Pinpoint the cell where the given text exists, returning its [x, y] midpoint coordinate. 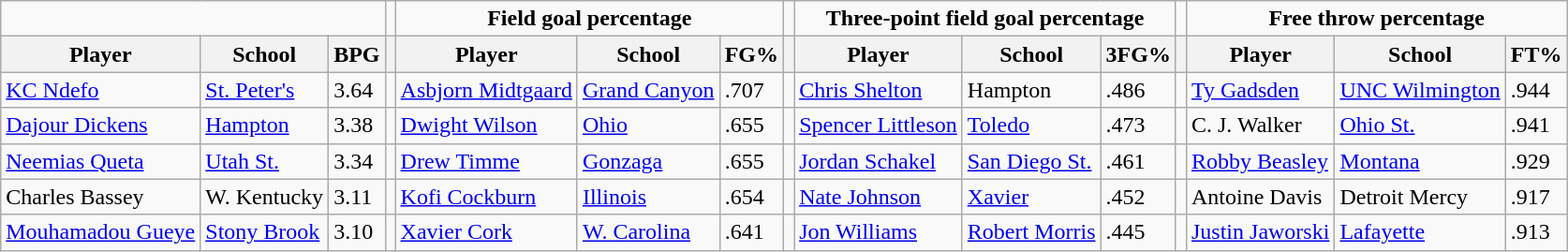
Mouhamadou Gueye [101, 232]
.641 [751, 232]
Jordan Schakel [879, 161]
3.38 [357, 126]
Ohio St. [1420, 126]
.445 [1138, 232]
Xavier Cork [486, 232]
.944 [1536, 90]
.473 [1138, 126]
Stony Brook [264, 232]
Jon Williams [879, 232]
Ty Gadsden [1260, 90]
3.64 [357, 90]
3.34 [357, 161]
Antoine Davis [1260, 197]
W. Carolina [648, 232]
Grand Canyon [648, 90]
Spencer Littleson [879, 126]
3FG% [1138, 54]
Utah St. [264, 161]
Charles Bassey [101, 197]
Lafayette [1420, 232]
.707 [751, 90]
Kofi Cockburn [486, 197]
C. J. Walker [1260, 126]
Three-point field goal percentage [985, 19]
.654 [751, 197]
Robby Beasley [1260, 161]
.452 [1138, 197]
BPG [357, 54]
Toledo [1031, 126]
Xavier [1031, 197]
.917 [1536, 197]
Gonzaga [648, 161]
St. Peter's [264, 90]
FG% [751, 54]
Montana [1420, 161]
Ohio [648, 126]
Neemias Queta [101, 161]
.929 [1536, 161]
.461 [1138, 161]
Field goal percentage [589, 19]
W. Kentucky [264, 197]
3.11 [357, 197]
Nate Johnson [879, 197]
.913 [1536, 232]
Robert Morris [1031, 232]
Dajour Dickens [101, 126]
Illinois [648, 197]
Justin Jaworski [1260, 232]
Dwight Wilson [486, 126]
.941 [1536, 126]
.486 [1138, 90]
Free throw percentage [1376, 19]
KC Ndefo [101, 90]
Drew Timme [486, 161]
San Diego St. [1031, 161]
UNC Wilmington [1420, 90]
FT% [1536, 54]
Detroit Mercy [1420, 197]
3.10 [357, 232]
Chris Shelton [879, 90]
Asbjorn Midtgaard [486, 90]
